Capture the cell that displays the provided text and extract its (X, Y) central coordinate. 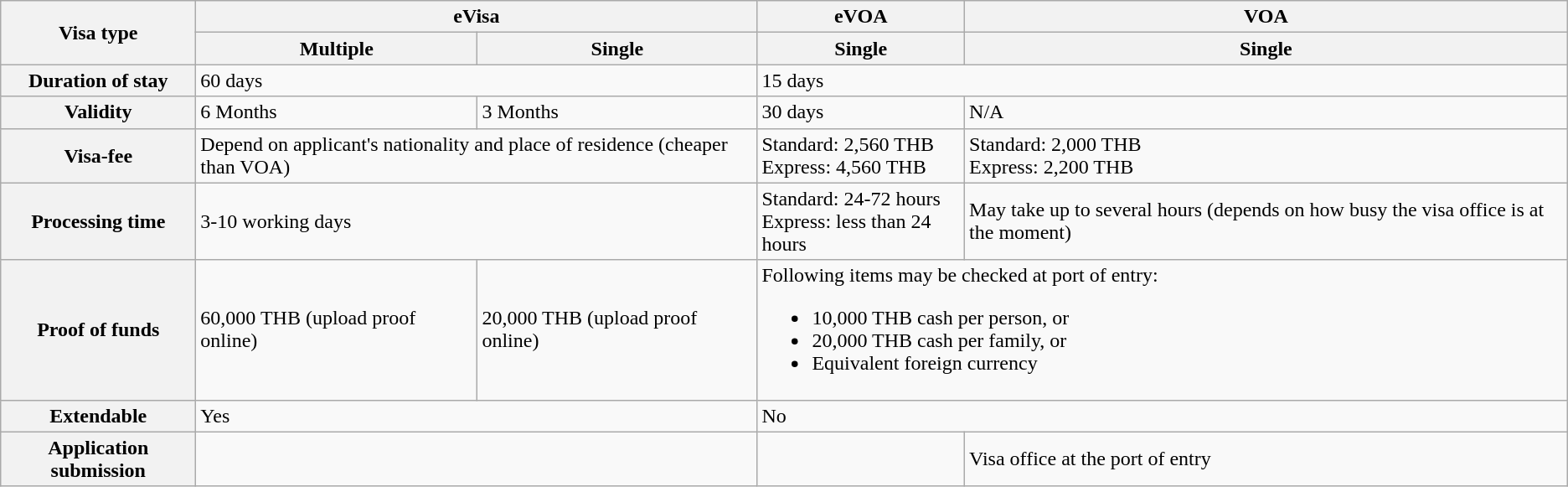
60 days (477, 80)
Yes (477, 416)
Extendable (99, 416)
3-10 working days (477, 221)
Validity (99, 112)
15 days (1163, 80)
20,000 THB (upload proof online) (617, 330)
eVisa (477, 17)
N/A (1266, 112)
Standard: 24-72 hoursExpress: less than 24 hours (861, 221)
May take up to several hours (depends on how busy the visa office is at the moment) (1266, 221)
Visa office at the port of entry (1266, 459)
60,000 THB (upload proof online) (337, 330)
Depend on applicant's nationality and place of residence (cheaper than VOA) (477, 156)
6 Months (337, 112)
Proof of funds (99, 330)
Multiple (337, 49)
Visa type (99, 33)
eVOA (861, 17)
No (1163, 416)
Standard: 2,000 THBExpress: 2,200 THB (1266, 156)
Visa-fee (99, 156)
3 Months (617, 112)
VOA (1266, 17)
30 days (861, 112)
Application submission (99, 459)
Duration of stay (99, 80)
Following items may be checked at port of entry:10,000 THB cash per person, or20,000 THB cash per family, orEquivalent foreign currency (1163, 330)
Processing time (99, 221)
Standard: 2,560 THBExpress: 4,560 THB (861, 156)
